For the text-containing cell, return its midpoint in (X, Y) coordinate format. 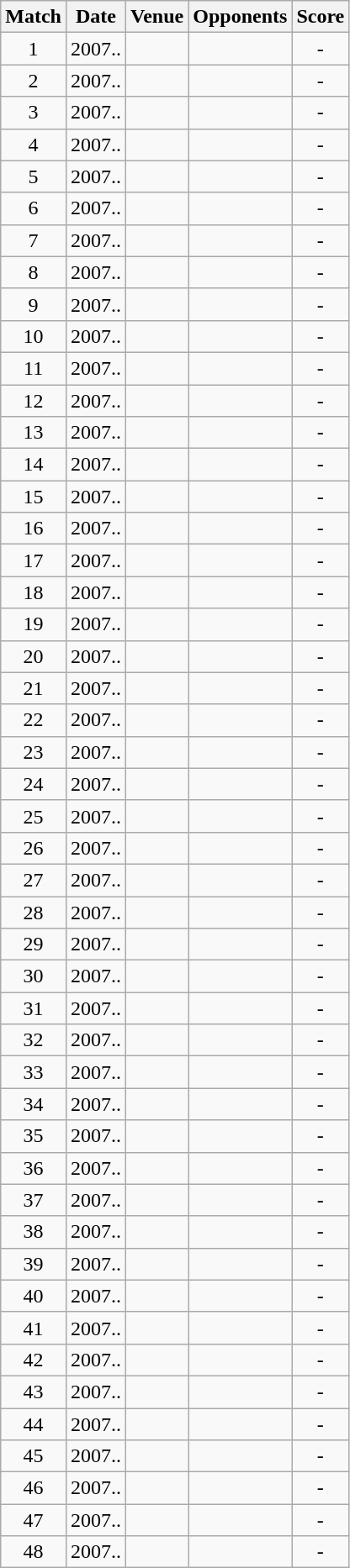
35 (34, 1136)
8 (34, 272)
17 (34, 560)
25 (34, 816)
3 (34, 113)
47 (34, 1520)
18 (34, 592)
24 (34, 784)
Score (321, 17)
9 (34, 304)
7 (34, 240)
28 (34, 912)
38 (34, 1232)
30 (34, 976)
37 (34, 1200)
21 (34, 688)
2 (34, 81)
Date (96, 17)
5 (34, 176)
19 (34, 624)
44 (34, 1424)
14 (34, 465)
48 (34, 1552)
Opponents (241, 17)
29 (34, 944)
45 (34, 1456)
42 (34, 1360)
32 (34, 1040)
1 (34, 49)
39 (34, 1264)
Match (34, 17)
4 (34, 145)
11 (34, 368)
40 (34, 1296)
34 (34, 1104)
22 (34, 720)
13 (34, 433)
Venue (157, 17)
46 (34, 1488)
27 (34, 880)
20 (34, 656)
16 (34, 529)
10 (34, 336)
36 (34, 1168)
31 (34, 1008)
12 (34, 401)
6 (34, 208)
15 (34, 497)
43 (34, 1392)
26 (34, 848)
23 (34, 752)
33 (34, 1072)
41 (34, 1328)
